Locate the cell with the specified text and output its (X, Y) center coordinate. 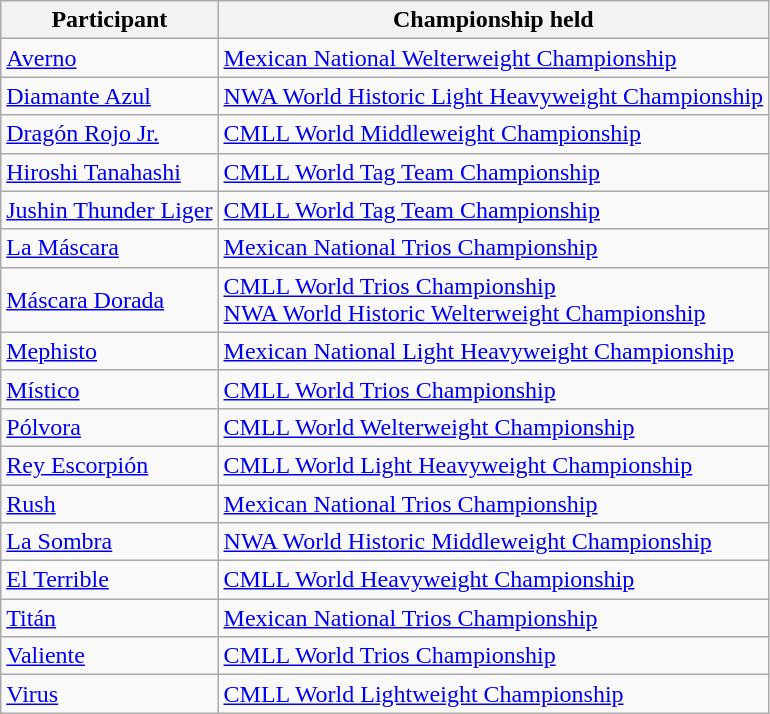
Dragón Rojo Jr. (110, 134)
La Sombra (110, 542)
Titán (110, 618)
CMLL World Trios ChampionshipNWA World Historic Welterweight Championship (494, 300)
Diamante Azul (110, 96)
Participant (110, 20)
Valiente (110, 656)
CMLL World Heavyweight Championship (494, 580)
Mexican National Light Heavyweight Championship (494, 351)
NWA World Historic Middleweight Championship (494, 542)
Rey Escorpión (110, 465)
Championship held (494, 20)
Mexican National Welterweight Championship (494, 58)
La Máscara (110, 248)
NWA World Historic Light Heavyweight Championship (494, 96)
El Terrible (110, 580)
Hiroshi Tanahashi (110, 172)
Místico (110, 389)
Jushin Thunder Liger (110, 210)
Máscara Dorada (110, 300)
Virus (110, 694)
Averno (110, 58)
Rush (110, 503)
CMLL World Lightweight Championship (494, 694)
CMLL World Welterweight Championship (494, 427)
CMLL World Middleweight Championship (494, 134)
Mephisto (110, 351)
CMLL World Light Heavyweight Championship (494, 465)
Pólvora (110, 427)
